Output the (x, y) coordinate of the center of the cell containing the given text.  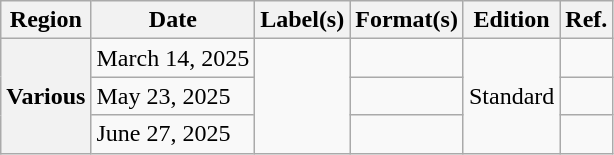
Date (173, 20)
Format(s) (407, 20)
May 23, 2025 (173, 96)
Standard (511, 96)
Edition (511, 20)
June 27, 2025 (173, 134)
Ref. (586, 20)
March 14, 2025 (173, 58)
Various (46, 96)
Region (46, 20)
Label(s) (302, 20)
